Pinpoint the cell where the given text exists, returning its (x, y) midpoint coordinate. 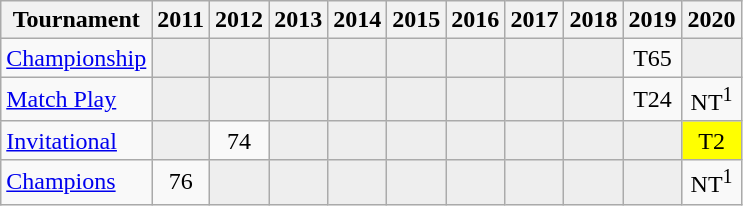
2020 (712, 20)
Championship (76, 58)
2015 (416, 20)
T24 (652, 100)
2014 (358, 20)
Invitational (76, 140)
74 (240, 140)
2013 (298, 20)
2018 (594, 20)
T65 (652, 58)
T2 (712, 140)
Champions (76, 182)
2019 (652, 20)
Tournament (76, 20)
2012 (240, 20)
2011 (181, 20)
2017 (534, 20)
Match Play (76, 100)
2016 (476, 20)
76 (181, 182)
